From the cell containing the given text, extract its center point as (x, y) coordinate. 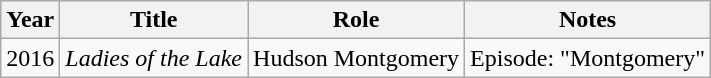
Ladies of the Lake (154, 58)
2016 (30, 58)
Hudson Montgomery (356, 58)
Title (154, 20)
Year (30, 20)
Episode: "Montgomery" (588, 58)
Notes (588, 20)
Role (356, 20)
